Locate the cell with the specified text and output its [X, Y] center coordinate. 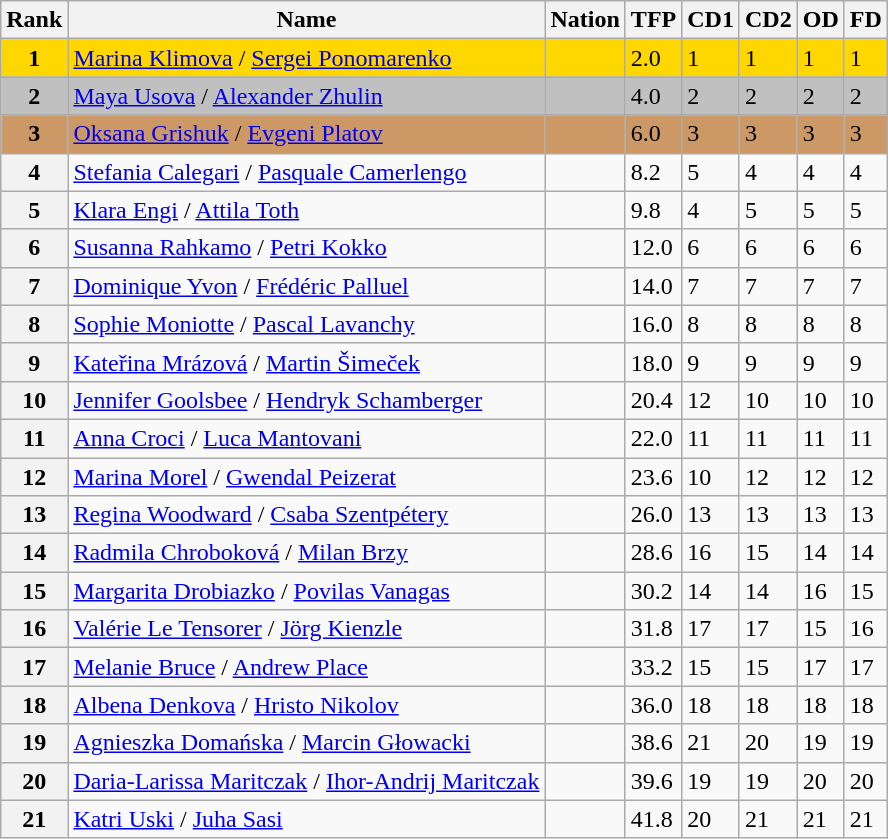
CD1 [711, 20]
Klara Engi / Attila Toth [306, 210]
Kateřina Mrázová / Martin Šimeček [306, 362]
20.4 [653, 400]
16.0 [653, 324]
OD [820, 20]
Jennifer Goolsbee / Hendryk Schamberger [306, 400]
18.0 [653, 362]
31.8 [653, 629]
Melanie Bruce / Andrew Place [306, 667]
Susanna Rahkamo / Petri Kokko [306, 248]
Marina Morel / Gwendal Peizerat [306, 477]
2.0 [653, 58]
41.8 [653, 819]
FD [866, 20]
39.6 [653, 781]
Radmila Chroboková / Milan Brzy [306, 553]
TFP [653, 20]
Sophie Moniotte / Pascal Lavanchy [306, 324]
Oksana Grishuk / Evgeni Platov [306, 134]
23.6 [653, 477]
Regina Woodward / Csaba Szentpétery [306, 515]
28.6 [653, 553]
30.2 [653, 591]
9.8 [653, 210]
CD2 [768, 20]
Dominique Yvon / Frédéric Palluel [306, 286]
Name [306, 20]
33.2 [653, 667]
36.0 [653, 705]
38.6 [653, 743]
Valérie Le Tensorer / Jörg Kienzle [306, 629]
26.0 [653, 515]
Maya Usova / Alexander Zhulin [306, 96]
Katri Uski / Juha Sasi [306, 819]
Stefania Calegari / Pasquale Camerlengo [306, 172]
Rank [34, 20]
Albena Denkova / Hristo Nikolov [306, 705]
6.0 [653, 134]
Nation [585, 20]
Daria-Larissa Maritczak / Ihor-Andrij Maritczak [306, 781]
22.0 [653, 438]
4.0 [653, 96]
12.0 [653, 248]
14.0 [653, 286]
Margarita Drobiazko / Povilas Vanagas [306, 591]
Agnieszka Domańska / Marcin Głowacki [306, 743]
Marina Klimova / Sergei Ponomarenko [306, 58]
8.2 [653, 172]
Anna Croci / Luca Mantovani [306, 438]
